Identify which cell holds the provided text, then report its [x, y] central coordinate. 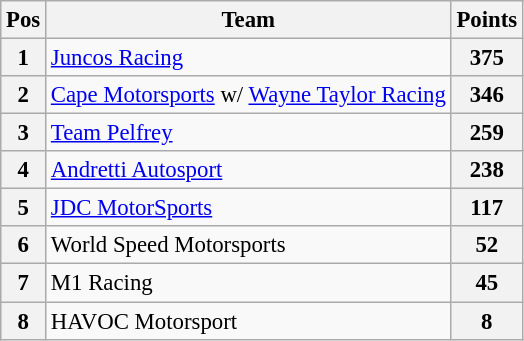
Andretti Autosport [249, 170]
JDC MotorSports [249, 208]
Team [249, 20]
117 [486, 208]
375 [486, 58]
Juncos Racing [249, 58]
Cape Motorsports w/ Wayne Taylor Racing [249, 95]
Team Pelfrey [249, 133]
6 [24, 245]
259 [486, 133]
Points [486, 20]
Pos [24, 20]
238 [486, 170]
1 [24, 58]
World Speed Motorsports [249, 245]
7 [24, 283]
4 [24, 170]
M1 Racing [249, 283]
346 [486, 95]
52 [486, 245]
5 [24, 208]
2 [24, 95]
45 [486, 283]
3 [24, 133]
HAVOC Motorsport [249, 321]
